Return (X, Y) of the center of cell containing provided text 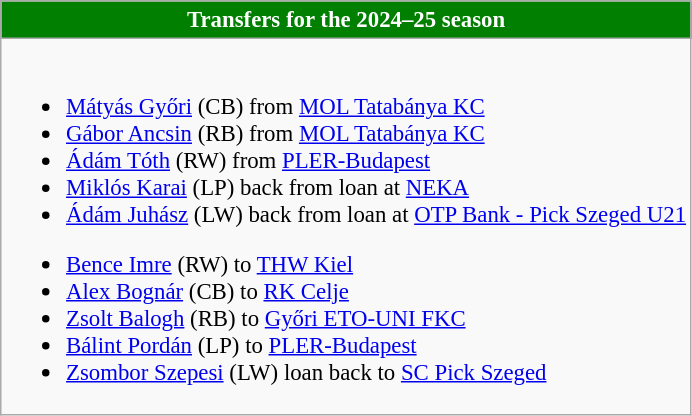
Transfers for the 2024–25 season (346, 20)
